Search for the cell housing the specified text and yield its (X, Y) center coordinate. 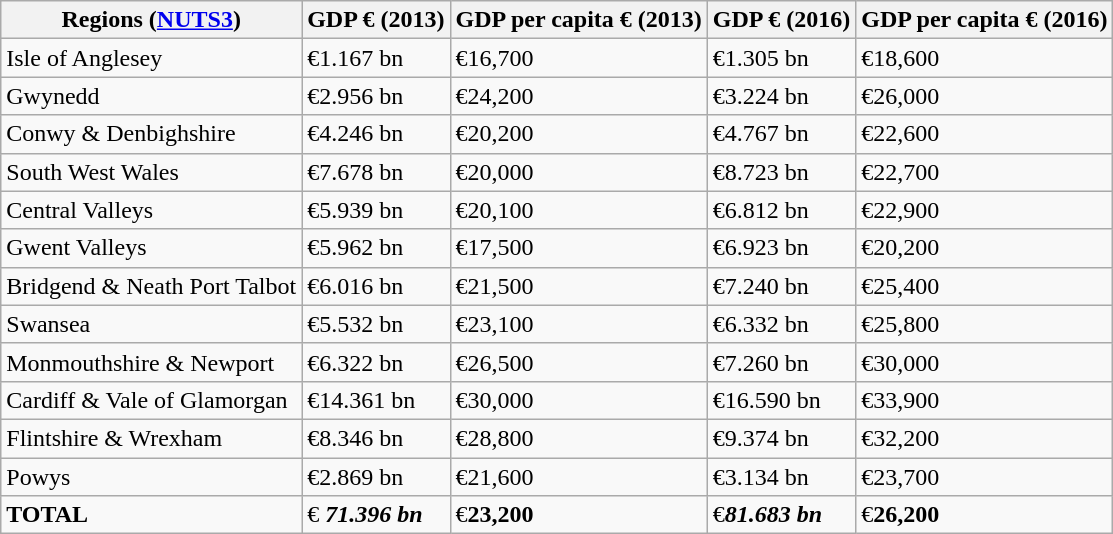
€1.167 bn (376, 58)
GDP per capita € (2013) (578, 20)
Isle of Anglesey (152, 58)
€6.322 bn (376, 362)
€2.869 bn (376, 477)
€6.923 bn (781, 248)
€28,800 (578, 438)
€23,200 (578, 515)
€25,400 (984, 286)
€26,000 (984, 96)
South West Wales (152, 172)
€8.346 bn (376, 438)
€20,100 (578, 210)
Flintshire & Wrexham (152, 438)
€2.956 bn (376, 96)
GDP per capita € (2016) (984, 20)
€1.305 bn (781, 58)
€3.224 bn (781, 96)
Conwy & Denbighshire (152, 134)
€21,500 (578, 286)
€26,500 (578, 362)
€7.240 bn (781, 286)
€26,200 (984, 515)
€14.361 bn (376, 400)
TOTAL (152, 515)
€4.767 bn (781, 134)
€4.246 bn (376, 134)
Powys (152, 477)
€16.590 bn (781, 400)
€5.532 bn (376, 324)
€8.723 bn (781, 172)
€22,600 (984, 134)
€18,600 (984, 58)
€3.134 bn (781, 477)
€33,900 (984, 400)
Monmouthshire & Newport (152, 362)
Central Valleys (152, 210)
€6.332 bn (781, 324)
€23,700 (984, 477)
€7.678 bn (376, 172)
Gwynedd (152, 96)
€ 71.396 bn (376, 515)
Gwent Valleys (152, 248)
Swansea (152, 324)
€32,200 (984, 438)
GDP € (2016) (781, 20)
GDP € (2013) (376, 20)
Bridgend & Neath Port Talbot (152, 286)
€22,900 (984, 210)
€7.260 bn (781, 362)
€17,500 (578, 248)
€16,700 (578, 58)
Regions (NUTS3) (152, 20)
€20,000 (578, 172)
€23,100 (578, 324)
€22,700 (984, 172)
€6.016 bn (376, 286)
€6.812 bn (781, 210)
€5.939 bn (376, 210)
€25,800 (984, 324)
€21,600 (578, 477)
€5.962 bn (376, 248)
€24,200 (578, 96)
€9.374 bn (781, 438)
€81.683 bn (781, 515)
Cardiff & Vale of Glamorgan (152, 400)
